For the text-containing cell, return its midpoint in (x, y) coordinate format. 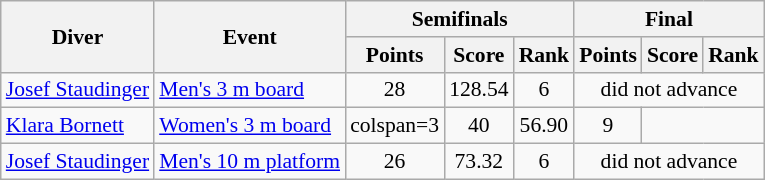
Event (250, 36)
Men's 10 m platform (250, 162)
Final (669, 19)
56.90 (544, 126)
Women's 3 m board (250, 126)
Men's 3 m board (250, 90)
Klara Bornett (78, 126)
73.32 (478, 162)
128.54 (478, 90)
colspan=3 (394, 126)
9 (608, 126)
Semifinals (460, 19)
28 (394, 90)
Diver (78, 36)
26 (394, 162)
40 (478, 126)
